Provide the (X, Y) coordinate of the cell's center where the given text is located.  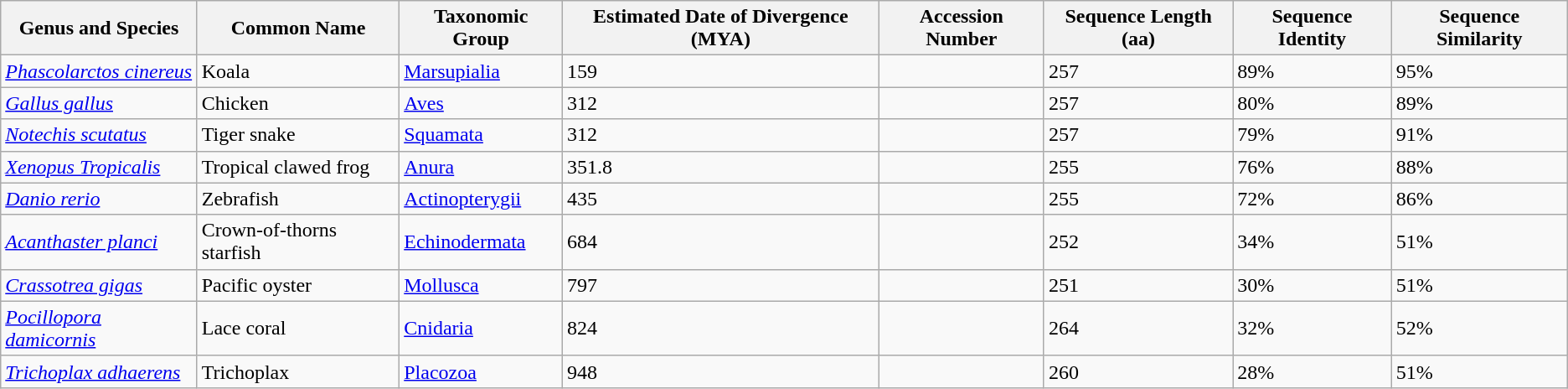
Cnidaria (481, 329)
Xenopus Tropicalis (99, 167)
Sequence Identity (1312, 29)
264 (1137, 329)
Phascolarctos cinereus (99, 71)
Tropical clawed frog (298, 167)
28% (1312, 371)
Trichoplax (298, 371)
Aves (481, 103)
86% (1479, 199)
52% (1479, 329)
34% (1312, 241)
Crassotrea gigas (99, 285)
Actinopterygii (481, 199)
72% (1312, 199)
Genus and Species (99, 29)
Zebrafish (298, 199)
Marsupialia (481, 71)
Acanthaster planci (99, 241)
Trichoplax adhaerens (99, 371)
Sequence Similarity (1479, 29)
79% (1312, 135)
Anura (481, 167)
Notechis scutatus (99, 135)
Danio rerio (99, 199)
Crown-of-thorns starfish (298, 241)
797 (721, 285)
32% (1312, 329)
159 (721, 71)
252 (1137, 241)
435 (721, 199)
Squamata (481, 135)
30% (1312, 285)
80% (1312, 103)
Pocillopora damicornis (99, 329)
Estimated Date of Divergence (MYA) (721, 29)
Accession Number (962, 29)
Koala (298, 71)
251 (1137, 285)
948 (721, 371)
Echinodermata (481, 241)
Taxonomic Group (481, 29)
351.8 (721, 167)
260 (1137, 371)
824 (721, 329)
Tiger snake (298, 135)
Chicken (298, 103)
Placozoa (481, 371)
Gallus gallus (99, 103)
95% (1479, 71)
88% (1479, 167)
Sequence Length (aa) (1137, 29)
Pacific oyster (298, 285)
Mollusca (481, 285)
91% (1479, 135)
76% (1312, 167)
Lace coral (298, 329)
684 (721, 241)
Common Name (298, 29)
